Capture the cell that displays the provided text and extract its (X, Y) central coordinate. 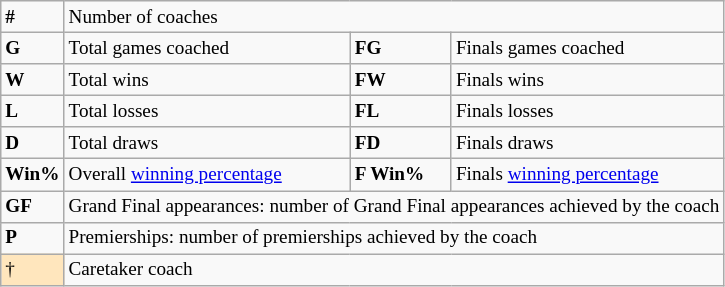
Win% (32, 175)
FW (400, 80)
Overall winning percentage (207, 175)
Finals wins (588, 80)
Finals draws (588, 143)
D (32, 143)
Total games coached (207, 48)
Total draws (207, 143)
FG (400, 48)
P (32, 238)
# (32, 17)
Grand Final appearances: number of Grand Final appearances achieved by the coach (394, 206)
Finals games coached (588, 48)
GF (32, 206)
L (32, 111)
W (32, 80)
Finals losses (588, 111)
Caretaker coach (394, 270)
FD (400, 143)
F Win% (400, 175)
FL (400, 111)
Premierships: number of premierships achieved by the coach (394, 238)
Total losses (207, 111)
Number of coaches (394, 17)
† (32, 270)
Total wins (207, 80)
Finals winning percentage (588, 175)
G (32, 48)
